Return [X, Y] of the center of cell containing provided text 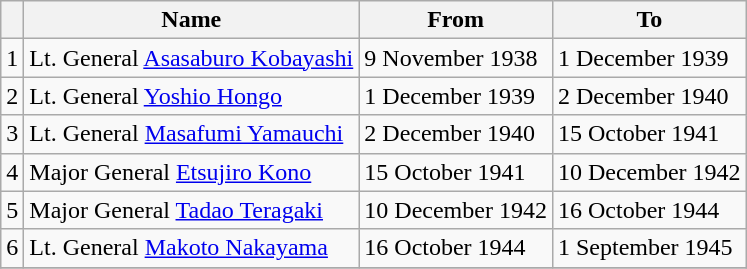
Name [192, 20]
2 [12, 96]
Lt. General Asasaburo Kobayashi [192, 58]
Major General Tadao Teragaki [192, 210]
To [649, 20]
5 [12, 210]
1 [12, 58]
From [456, 20]
Lt. General Makoto Nakayama [192, 248]
3 [12, 134]
1 September 1945 [649, 248]
Major General Etsujiro Kono [192, 172]
6 [12, 248]
Lt. General Masafumi Yamauchi [192, 134]
4 [12, 172]
Lt. General Yoshio Hongo [192, 96]
9 November 1938 [456, 58]
